Scan for the cell matching the given text and deliver its [x, y] coordinate at center. 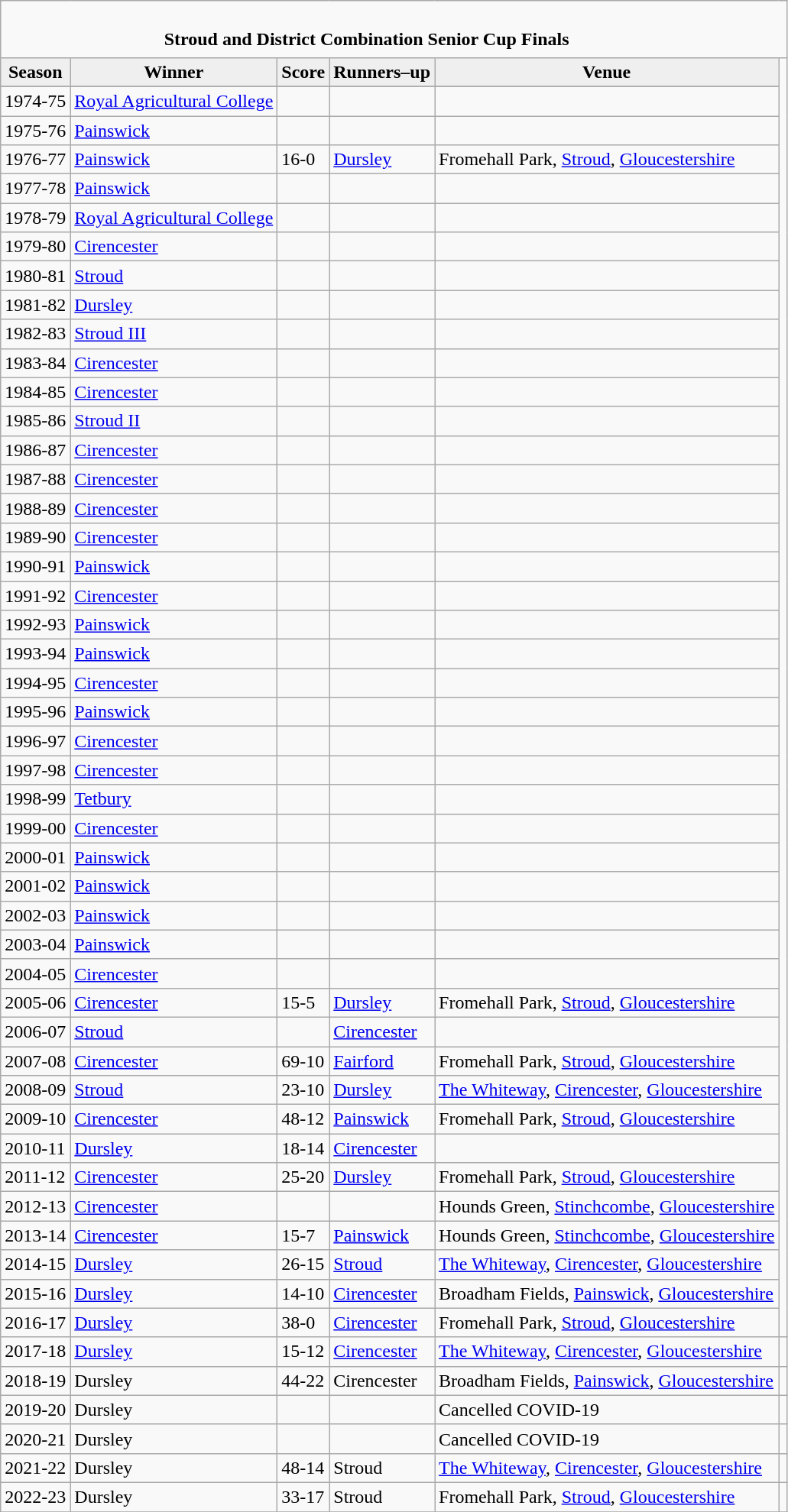
1979-80 [35, 247]
1995-96 [35, 712]
Season [35, 72]
1974-75 [35, 101]
1988-89 [35, 508]
1984-85 [35, 392]
1975-76 [35, 131]
14-10 [303, 1293]
1981-82 [35, 305]
2011-12 [35, 1177]
1989-90 [35, 537]
1992-93 [35, 625]
33-17 [303, 1497]
15-5 [303, 1002]
1977-78 [35, 189]
Runners–up [382, 72]
48-14 [303, 1468]
1990-91 [35, 566]
26-15 [303, 1264]
23-10 [303, 1090]
44-22 [303, 1381]
2001-02 [35, 886]
2006-07 [35, 1031]
2010-11 [35, 1148]
2020-21 [35, 1439]
2022-23 [35, 1497]
Tetbury [174, 799]
Winner [174, 72]
48-12 [303, 1119]
16-0 [303, 160]
Score [303, 72]
1991-92 [35, 595]
1983-84 [35, 363]
1999-00 [35, 828]
2007-08 [35, 1061]
15-12 [303, 1352]
1993-94 [35, 654]
2000-01 [35, 857]
2005-06 [35, 1002]
2012-13 [35, 1206]
1980-81 [35, 276]
2018-19 [35, 1381]
2003-04 [35, 944]
2015-16 [35, 1293]
15-7 [303, 1235]
2021-22 [35, 1468]
Stroud II [174, 421]
1996-97 [35, 741]
2013-14 [35, 1235]
1976-77 [35, 160]
2016-17 [35, 1323]
2002-03 [35, 915]
69-10 [303, 1061]
1986-87 [35, 450]
38-0 [303, 1323]
Stroud III [174, 334]
18-14 [303, 1148]
2009-10 [35, 1119]
2004-05 [35, 973]
1987-88 [35, 479]
2008-09 [35, 1090]
1978-79 [35, 218]
1982-83 [35, 334]
1997-98 [35, 770]
25-20 [303, 1177]
2019-20 [35, 1410]
Fairford [382, 1061]
1998-99 [35, 799]
1985-86 [35, 421]
Venue [607, 72]
2014-15 [35, 1264]
2017-18 [35, 1352]
1994-95 [35, 683]
